Find where the given text appears and provide that cell's center as [X, Y] coordinate. 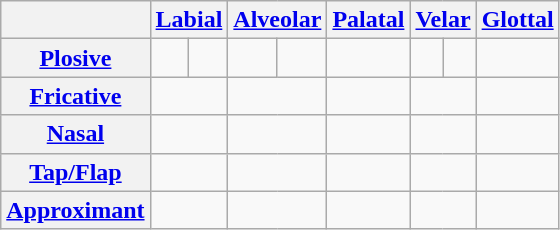
Alveolar [278, 20]
Velar [443, 20]
Plosive [76, 58]
Nasal [76, 134]
Tap/Flap [76, 172]
Palatal [368, 20]
Glottal [518, 20]
Labial [189, 20]
Approximant [76, 210]
Fricative [76, 96]
